From the cell containing the given text, extract its center point as (x, y) coordinate. 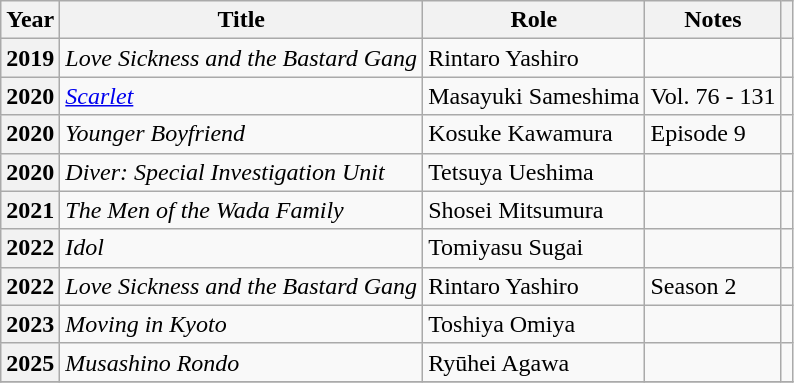
Title (242, 20)
2025 (30, 362)
Episode 9 (713, 134)
Diver: Special Investigation Unit (242, 172)
Moving in Kyoto (242, 324)
Notes (713, 20)
Role (534, 20)
Musashino Rondo (242, 362)
Season 2 (713, 286)
2019 (30, 58)
Kosuke Kawamura (534, 134)
Toshiya Omiya (534, 324)
Scarlet (242, 96)
Masayuki Sameshima (534, 96)
Tetsuya Ueshima (534, 172)
Year (30, 20)
2023 (30, 324)
Shosei Mitsumura (534, 210)
Ryūhei Agawa (534, 362)
Vol. 76 - 131 (713, 96)
The Men of the Wada Family (242, 210)
Idol (242, 248)
2021 (30, 210)
Younger Boyfriend (242, 134)
Tomiyasu Sugai (534, 248)
